For the text-containing cell, return its midpoint in (x, y) coordinate format. 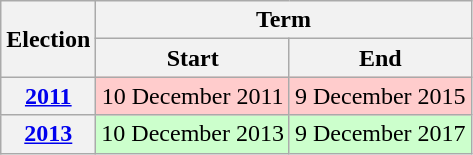
9 December 2015 (380, 96)
Term (284, 20)
10 December 2011 (193, 96)
2011 (48, 96)
10 December 2013 (193, 134)
End (380, 58)
Election (48, 39)
9 December 2017 (380, 134)
Start (193, 58)
2013 (48, 134)
